Pinpoint the cell where the given text exists, returning its (X, Y) midpoint coordinate. 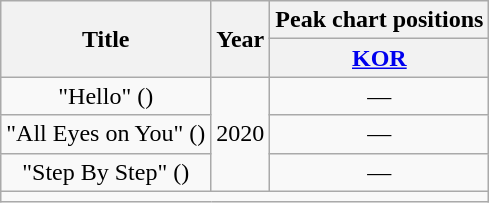
"All Eyes on You" () (106, 134)
Year (240, 39)
Title (106, 39)
KOR (380, 58)
Peak chart positions (380, 20)
"Hello" () (106, 96)
2020 (240, 134)
"Step By Step" () (106, 172)
